Pinpoint the cell where the given text exists, returning its (X, Y) midpoint coordinate. 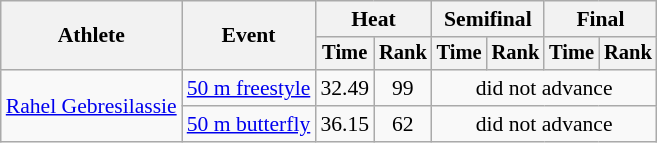
Heat (373, 19)
Event (249, 36)
36.15 (344, 124)
99 (403, 88)
Final (600, 19)
50 m freestyle (249, 88)
Semifinal (488, 19)
Athlete (92, 36)
Rahel Gebresilassie (92, 106)
32.49 (344, 88)
62 (403, 124)
50 m butterfly (249, 124)
